Scan for the cell matching the given text and deliver its (x, y) coordinate at center. 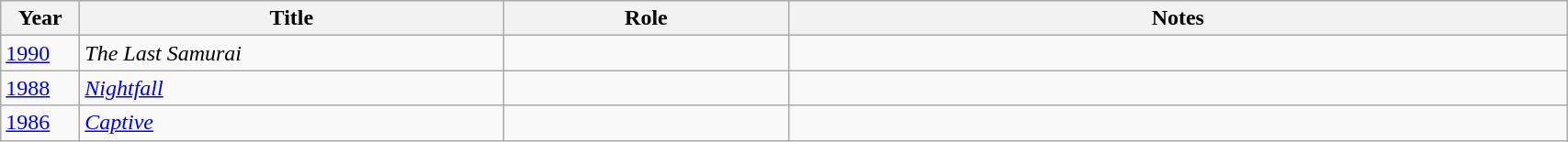
Role (647, 18)
Title (292, 18)
The Last Samurai (292, 53)
1990 (40, 53)
1988 (40, 88)
Nightfall (292, 88)
Notes (1178, 18)
Year (40, 18)
1986 (40, 123)
Captive (292, 123)
